Scan for the cell matching the given text and deliver its (x, y) coordinate at center. 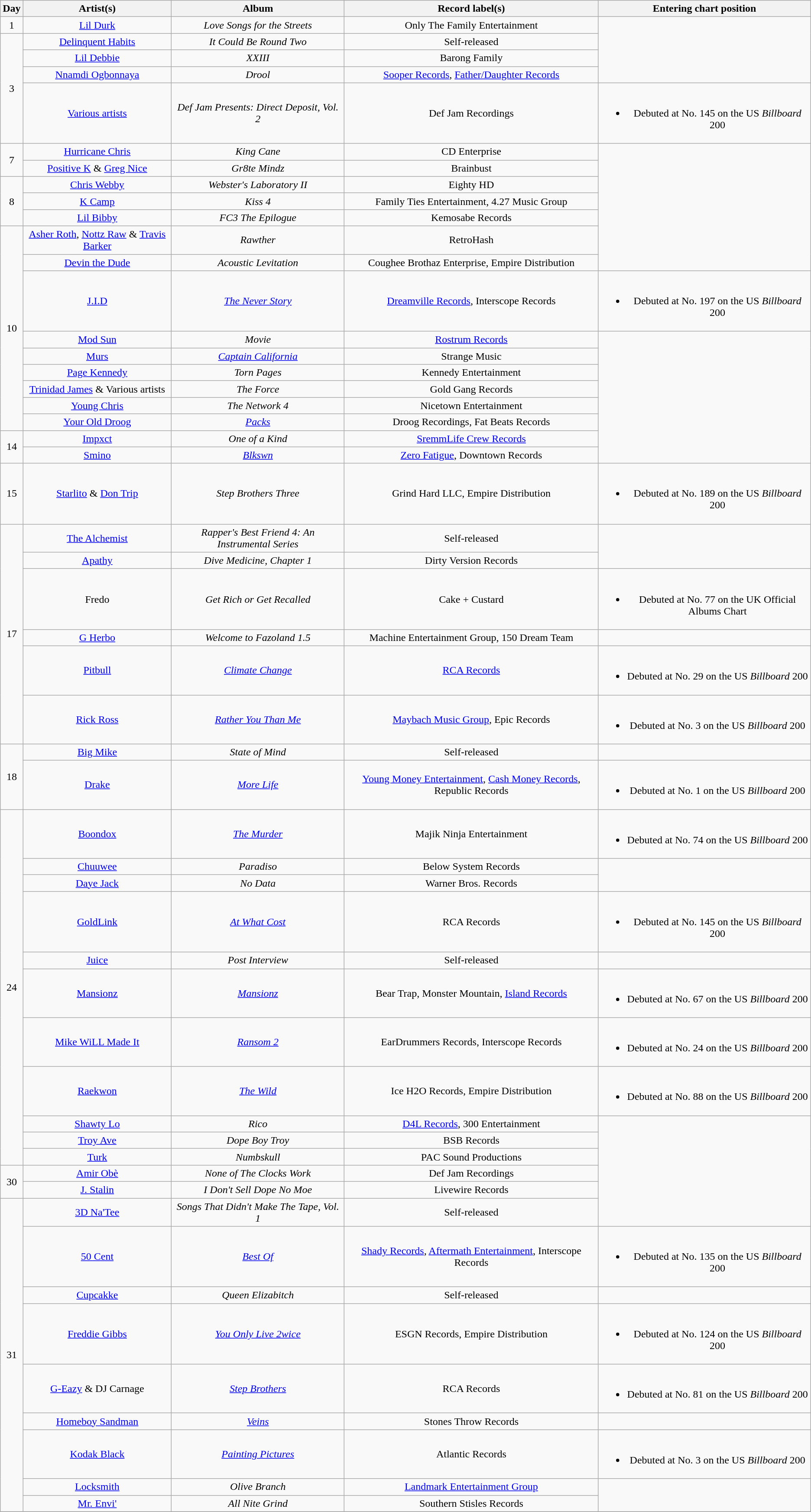
Majik Ninja Entertainment (471, 834)
Debuted at No. 124 on the US Billboard 200 (704, 1334)
More Life (258, 785)
XXIII (258, 58)
Rapper's Best Friend 4: An Instrumental Series (258, 538)
Entering chart position (704, 9)
Kemosabe Records (471, 218)
Asher Roth, Nottz Raw & Travis Barker (97, 240)
50 Cent (97, 1257)
Southern Stisles Records (471, 1503)
Record label(s) (471, 9)
Step Brothers Three (258, 494)
FC3 The Epilogue (258, 218)
Best Of (258, 1257)
Cake + Custard (471, 599)
SremmLife Crew Records (471, 439)
EarDrummers Records, Interscope Records (471, 1042)
The Never Story (258, 301)
Rather You Than Me (258, 719)
Impxct (97, 439)
Acoustic Levitation (258, 262)
Packs (258, 422)
18 (12, 777)
Landmark Entertainment Group (471, 1487)
31 (12, 1355)
Eighty HD (471, 185)
Captain California (258, 356)
Raekwon (97, 1091)
Love Songs for the Streets (258, 25)
Torn Pages (258, 373)
3D Na'Tee (97, 1212)
Homeboy Sandman (97, 1421)
Amir Obè (97, 1173)
Debuted at No. 24 on the US Billboard 200 (704, 1042)
Debuted at No. 74 on the US Billboard 200 (704, 834)
The Network 4 (258, 406)
Positive K & Greg Nice (97, 168)
Lil Bibby (97, 218)
Kiss 4 (258, 201)
Family Ties Entertainment, 4.27 Music Group (471, 201)
Brainbust (471, 168)
Post Interview (258, 960)
Sooper Records, Father/Daughter Records (471, 75)
Movie (258, 340)
Numbskull (258, 1157)
Apathy (97, 560)
Daye Jack (97, 883)
Shawty Lo (97, 1124)
State of Mind (258, 752)
Step Brothers (258, 1388)
Debuted at No. 67 on the US Billboard 200 (704, 993)
The Force (258, 389)
King Cane (258, 152)
Debuted at No. 197 on the US Billboard 200 (704, 301)
Fredo (97, 599)
Juice (97, 960)
Only The Family Entertainment (471, 25)
One of a Kind (258, 439)
Freddie Gibbs (97, 1334)
Gold Gang Records (471, 389)
Dreamville Records, Interscope Records (471, 301)
30 (12, 1181)
Rico (258, 1124)
Smino (97, 455)
Ice H2O Records, Empire Distribution (471, 1091)
K Camp (97, 201)
7 (12, 160)
D4L Records, 300 Entertainment (471, 1124)
Debuted at No. 81 on the US Billboard 200 (704, 1388)
Young Money Entertainment, Cash Money Records, Republic Records (471, 785)
24 (12, 987)
Machine Entertainment Group, 150 Dream Team (471, 637)
Mod Sun (97, 340)
Debuted at No. 77 on the UK Official Albums Chart (704, 599)
17 (12, 634)
Coughee Brothaz Enterprise, Empire Distribution (471, 262)
Droog Recordings, Fat Beats Records (471, 422)
None of The Clocks Work (258, 1173)
Shady Records, Aftermath Entertainment, Interscope Records (471, 1257)
Starlito & Don Trip (97, 494)
J.I.D (97, 301)
3 (12, 88)
RetroHash (471, 240)
Delinquent Habits (97, 42)
Debuted at No. 1 on the US Billboard 200 (704, 785)
Artist(s) (97, 9)
Your Old Droog (97, 422)
Devin the Dude (97, 262)
Paradiso (258, 867)
Debuted at No. 88 on the US Billboard 200 (704, 1091)
The Wild (258, 1091)
Chuuwee (97, 867)
Olive Branch (258, 1487)
Dive Medicine, Chapter 1 (258, 560)
Drake (97, 785)
Cupcakke (97, 1295)
Trinidad James & Various artists (97, 389)
Dirty Version Records (471, 560)
The Murder (258, 834)
It Could Be Round Two (258, 42)
14 (12, 447)
Climate Change (258, 670)
G-Eazy & DJ Carnage (97, 1388)
PAC Sound Productions (471, 1157)
Debuted at No. 189 on the US Billboard 200 (704, 494)
Locksmith (97, 1487)
Album (258, 9)
Debuted at No. 29 on the US Billboard 200 (704, 670)
Painting Pictures (258, 1454)
15 (12, 494)
Chris Webby (97, 185)
Warner Bros. Records (471, 883)
Lil Debbie (97, 58)
Dope Boy Troy (258, 1140)
Zero Fatigue, Downtown Records (471, 455)
Below System Records (471, 867)
Kennedy Entertainment (471, 373)
Livewire Records (471, 1190)
Boondox (97, 834)
Atlantic Records (471, 1454)
Drool (258, 75)
1 (12, 25)
Page Kennedy (97, 373)
Blkswn (258, 455)
Get Rich or Get Recalled (258, 599)
Def Jam Presents: Direct Deposit, Vol. 2 (258, 113)
Gr8te Mindz (258, 168)
Big Mike (97, 752)
The Alchemist (97, 538)
Mike WiLL Made It (97, 1042)
Day (12, 9)
Pitbull (97, 670)
Barong Family (471, 58)
Hurricane Chris (97, 152)
Debuted at No. 135 on the US Billboard 200 (704, 1257)
8 (12, 201)
At What Cost (258, 922)
Rawther (258, 240)
ESGN Records, Empire Distribution (471, 1334)
Kodak Black (97, 1454)
Stones Throw Records (471, 1421)
Nicetown Entertainment (471, 406)
G Herbo (97, 637)
Mr. Envi' (97, 1503)
J. Stalin (97, 1190)
Murs (97, 356)
Nnamdi Ogbonnaya (97, 75)
BSB Records (471, 1140)
Rostrum Records (471, 340)
Queen Elizabitch (258, 1295)
Veins (258, 1421)
Strange Music (471, 356)
Bear Trap, Monster Mountain, Island Records (471, 993)
Turk (97, 1157)
10 (12, 328)
Various artists (97, 113)
Rick Ross (97, 719)
GoldLink (97, 922)
Songs That Didn't Make The Tape, Vol. 1 (258, 1212)
Grind Hard LLC, Empire Distribution (471, 494)
I Don't Sell Dope No Moe (258, 1190)
All Nite Grind (258, 1503)
Ransom 2 (258, 1042)
CD Enterprise (471, 152)
Young Chris (97, 406)
Troy Ave (97, 1140)
Welcome to Fazoland 1.5 (258, 637)
No Data (258, 883)
Webster's Laboratory II (258, 185)
You Only Live 2wice (258, 1334)
Lil Durk (97, 25)
Maybach Music Group, Epic Records (471, 719)
